Capture the cell that displays the provided text and extract its [X, Y] central coordinate. 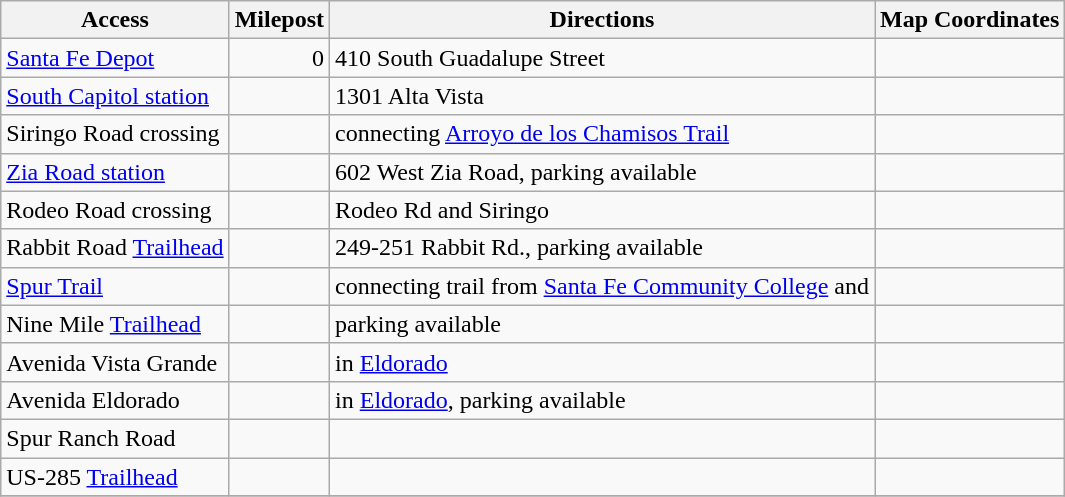
in Eldorado [602, 362]
Spur Trail [115, 286]
connecting trail from Santa Fe Community College and [602, 286]
Rabbit Road Trailhead [115, 248]
Rodeo Rd and Siringo [602, 210]
602 West Zia Road, parking available [602, 172]
in Eldorado, parking available [602, 400]
0 [279, 58]
410 South Guadalupe Street [602, 58]
Milepost [279, 20]
Directions [602, 20]
Siringo Road crossing [115, 134]
US-285 Trailhead [115, 477]
Spur Ranch Road [115, 438]
Zia Road station [115, 172]
Rodeo Road crossing [115, 210]
Avenida Eldorado [115, 400]
parking available [602, 324]
1301 Alta Vista [602, 96]
South Capitol station [115, 96]
Avenida Vista Grande [115, 362]
Access [115, 20]
connecting Arroyo de los Chamisos Trail [602, 134]
Santa Fe Depot [115, 58]
Nine Mile Trailhead [115, 324]
Map Coordinates [969, 20]
249-251 Rabbit Rd., parking available [602, 248]
